Output the (X, Y) coordinate of the center of the cell containing the given text.  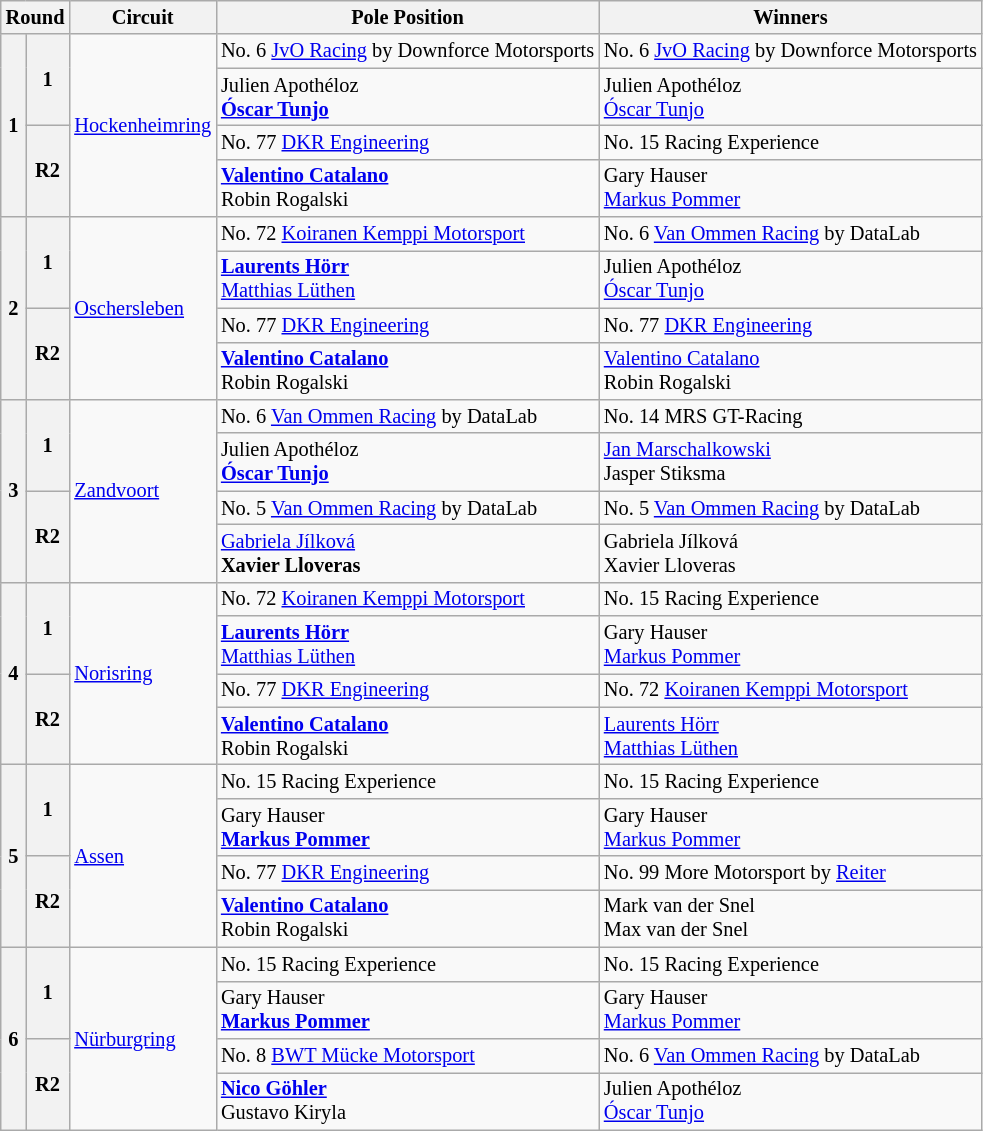
Hockenheimring (142, 126)
Jan Marschalkowski Jasper Stiksma (790, 462)
5 (14, 856)
Assen (142, 856)
No. 99 More Motorsport by Reiter (790, 873)
Nürburgring (142, 1038)
Circuit (142, 17)
4 (14, 674)
Zandvoort (142, 490)
3 (14, 490)
6 (14, 1038)
Pole Position (408, 17)
2 (14, 308)
Mark van der Snel Max van der Snel (790, 918)
Winners (790, 17)
Nico Göhler Gustavo Kiryla (408, 1101)
No. 14 MRS GT-Racing (790, 416)
No. 8 BWT Mücke Motorsport (408, 1055)
Oschersleben (142, 308)
Round (36, 17)
Norisring (142, 674)
